For the text-containing cell, return its midpoint in [x, y] coordinate format. 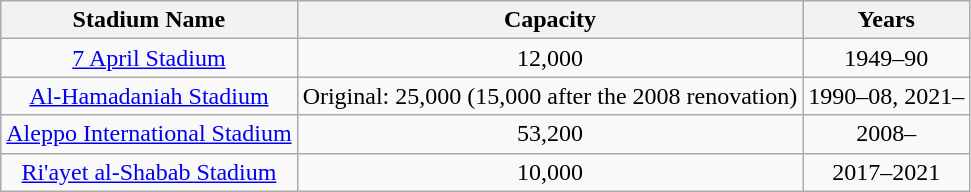
10,000 [550, 172]
1949–90 [886, 58]
2017–2021 [886, 172]
Al-Hamadaniah Stadium [149, 96]
Aleppo International Stadium [149, 134]
Years [886, 20]
Original: 25,000 (15,000 after the 2008 renovation) [550, 96]
Stadium Name [149, 20]
53,200 [550, 134]
7 April Stadium [149, 58]
12,000 [550, 58]
Ri'ayet al-Shabab Stadium [149, 172]
Capacity [550, 20]
2008– [886, 134]
1990–08, 2021– [886, 96]
